Scan for the cell matching the given text and deliver its [X, Y] coordinate at center. 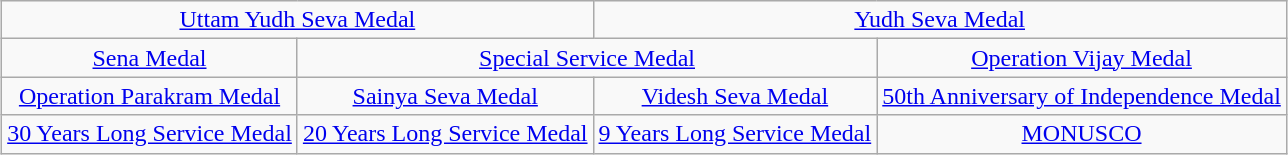
Sena Medal [150, 58]
Uttam Yudh Seva Medal [298, 20]
Yudh Seva Medal [940, 20]
9 Years Long Service Medal [735, 134]
MONUSCO [1082, 134]
30 Years Long Service Medal [150, 134]
Special Service Medal [586, 58]
Sainya Seva Medal [445, 96]
Operation Parakram Medal [150, 96]
Operation Vijay Medal [1082, 58]
20 Years Long Service Medal [445, 134]
50th Anniversary of Independence Medal [1082, 96]
Videsh Seva Medal [735, 96]
